Output the [X, Y] coordinate of the center of the cell containing the given text.  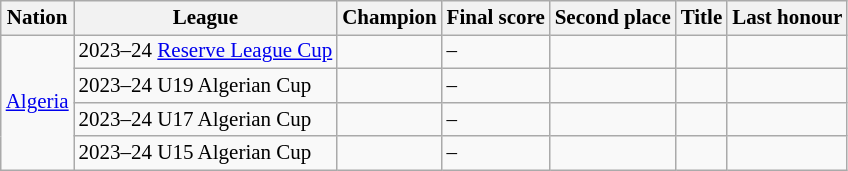
Second place [613, 18]
Champion [389, 18]
2023–24 Reserve League Cup [206, 52]
Last honour [787, 18]
2023–24 U17 Algerian Cup [206, 119]
2023–24 U19 Algerian Cup [206, 86]
Title [702, 18]
League [206, 18]
2023–24 U15 Algerian Cup [206, 153]
Nation [38, 18]
Final score [496, 18]
Algeria [38, 103]
